Pinpoint the cell where the given text exists, returning its (x, y) midpoint coordinate. 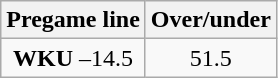
51.5 (210, 58)
Pregame line (74, 20)
Over/under (210, 20)
WKU –14.5 (74, 58)
